Detect which cell encompasses the target text, then output its (x, y) center coordinate. 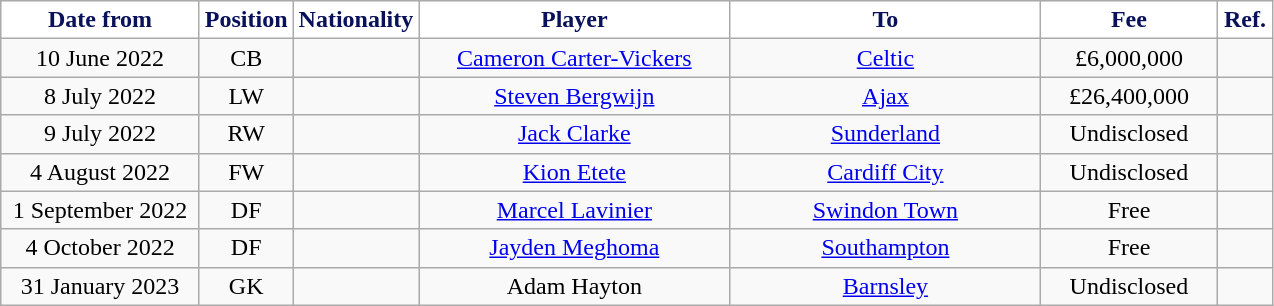
Fee (1129, 20)
GK (246, 286)
Adam Hayton (574, 286)
9 July 2022 (100, 134)
8 July 2022 (100, 96)
4 October 2022 (100, 248)
Kion Etete (574, 172)
Date from (100, 20)
Southampton (886, 248)
Position (246, 20)
31 January 2023 (100, 286)
FW (246, 172)
Nationality (356, 20)
Swindon Town (886, 210)
LW (246, 96)
Ajax (886, 96)
Barnsley (886, 286)
CB (246, 58)
Ref. (1245, 20)
RW (246, 134)
Sunderland (886, 134)
1 September 2022 (100, 210)
Marcel Lavinier (574, 210)
Cardiff City (886, 172)
10 June 2022 (100, 58)
4 August 2022 (100, 172)
£26,400,000 (1129, 96)
Jack Clarke (574, 134)
Steven Bergwijn (574, 96)
Celtic (886, 58)
£6,000,000 (1129, 58)
To (886, 20)
Jayden Meghoma (574, 248)
Player (574, 20)
Cameron Carter-Vickers (574, 58)
